Return [X, Y] of the center of cell containing provided text 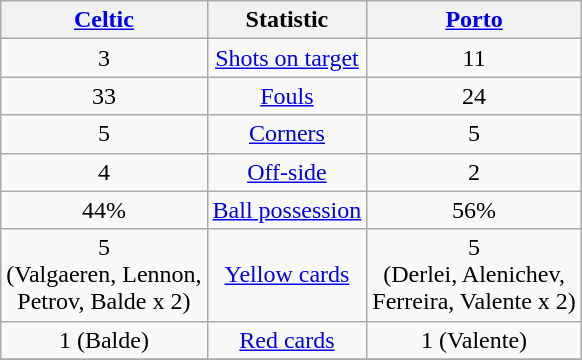
Off-side [287, 172]
Celtic [104, 20]
5 (Valgaeren, Lennon,Petrov, Balde x 2) [104, 275]
5(Derlei, Alenichev,Ferreira, Valente x 2) [474, 275]
1 (Balde) [104, 340]
Red cards [287, 340]
11 [474, 58]
3 [104, 58]
24 [474, 96]
Fouls [287, 96]
1 (Valente) [474, 340]
Porto [474, 20]
44% [104, 210]
Yellow cards [287, 275]
Shots on target [287, 58]
Corners [287, 134]
Ball possession [287, 210]
2 [474, 172]
Statistic [287, 20]
4 [104, 172]
33 [104, 96]
56% [474, 210]
